Output the [x, y] coordinate of the center of the cell containing the given text.  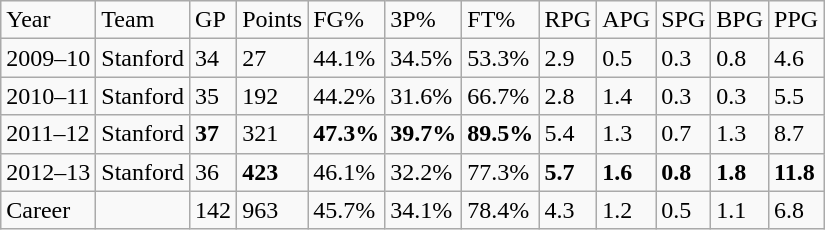
2.8 [568, 96]
8.7 [796, 134]
1.1 [740, 210]
77.3% [500, 172]
PPG [796, 20]
BPG [740, 20]
44.1% [346, 58]
32.2% [424, 172]
Year [48, 20]
192 [272, 96]
47.3% [346, 134]
RPG [568, 20]
4.3 [568, 210]
27 [272, 58]
35 [214, 96]
2009–10 [48, 58]
GP [214, 20]
Career [48, 210]
1.6 [626, 172]
FT% [500, 20]
1.4 [626, 96]
423 [272, 172]
3P% [424, 20]
2012–13 [48, 172]
963 [272, 210]
53.3% [500, 58]
6.8 [796, 210]
Team [143, 20]
Points [272, 20]
31.6% [424, 96]
2.9 [568, 58]
34.1% [424, 210]
2010–11 [48, 96]
34 [214, 58]
1.2 [626, 210]
2011–12 [48, 134]
321 [272, 134]
5.7 [568, 172]
5.5 [796, 96]
0.7 [684, 134]
45.7% [346, 210]
APG [626, 20]
1.8 [740, 172]
46.1% [346, 172]
89.5% [500, 134]
SPG [684, 20]
5.4 [568, 134]
66.7% [500, 96]
78.4% [500, 210]
34.5% [424, 58]
142 [214, 210]
39.7% [424, 134]
36 [214, 172]
11.8 [796, 172]
FG% [346, 20]
4.6 [796, 58]
37 [214, 134]
44.2% [346, 96]
